Output the (x, y) coordinate of the center of the cell containing the given text.  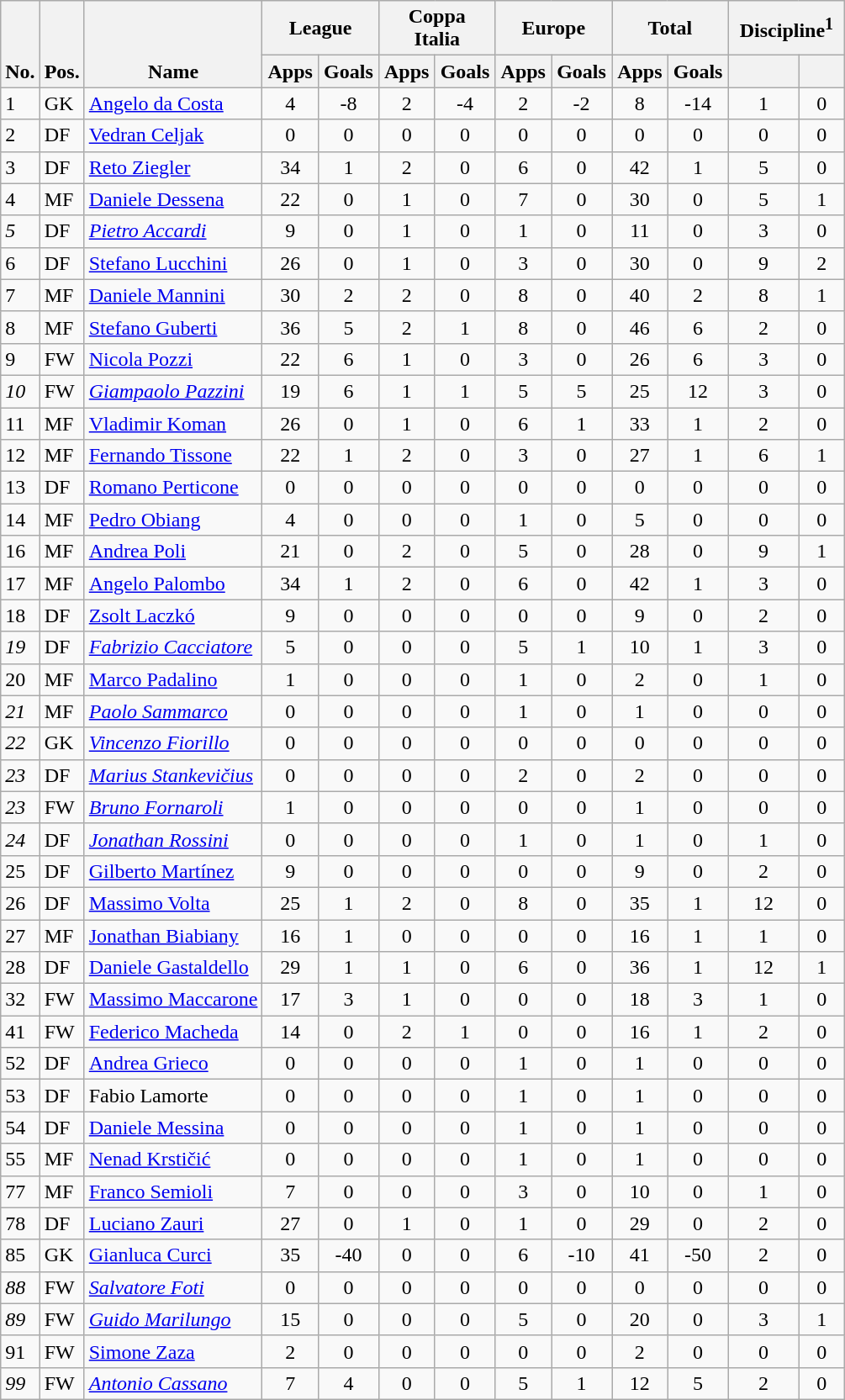
Daniele Dessena (173, 199)
Vladimir Koman (173, 423)
Pedro Obiang (173, 520)
Andrea Poli (173, 552)
Jonathan Biabiany (173, 936)
No. (20, 44)
Nenad Krstičić (173, 1160)
-2 (582, 103)
Massimo Volta (173, 903)
Vedran Celjak (173, 135)
53 (20, 1096)
91 (20, 1351)
Angelo Palombo (173, 584)
Pos. (62, 44)
-50 (698, 1255)
-8 (348, 103)
Jonathan Rossini (173, 839)
Discipline1 (787, 29)
Paolo Sammarco (173, 711)
Reto Ziegler (173, 167)
Fabrizio Cacciatore (173, 647)
88 (20, 1287)
Marius Stankevičius (173, 775)
89 (20, 1319)
55 (20, 1160)
24 (20, 839)
Andrea Grieco (173, 1064)
-14 (698, 103)
Antonio Cassano (173, 1383)
Bruno Fornaroli (173, 807)
Luciano Zauri (173, 1223)
League (321, 29)
Fernando Tissone (173, 456)
Stefano Guberti (173, 327)
-4 (465, 103)
Romano Perticone (173, 488)
77 (20, 1191)
78 (20, 1223)
Nicola Pozzi (173, 359)
Name (173, 44)
15 (291, 1319)
33 (641, 423)
Vincenzo Fiorillo (173, 743)
Salvatore Foti (173, 1287)
52 (20, 1064)
46 (641, 327)
Guido Marilungo (173, 1319)
Angelo da Costa (173, 103)
Federico Macheda (173, 1032)
13 (20, 488)
Giampaolo Pazzini (173, 391)
Gianluca Curci (173, 1255)
Fabio Lamorte (173, 1096)
Zsolt Laczkó (173, 615)
Massimo Maccarone (173, 1000)
Daniele Messina (173, 1128)
99 (20, 1383)
Pietro Accardi (173, 231)
32 (20, 1000)
Simone Zaza (173, 1351)
-10 (582, 1255)
Europe (553, 29)
Coppa Italia (437, 29)
Marco Padalino (173, 679)
54 (20, 1128)
Daniele Gastaldello (173, 968)
Stefano Lucchini (173, 263)
Daniele Mannini (173, 295)
40 (641, 295)
Total (671, 29)
-40 (348, 1255)
85 (20, 1255)
Franco Semioli (173, 1191)
Gilberto Martínez (173, 871)
